From the cell containing the given text, extract its center point as (x, y) coordinate. 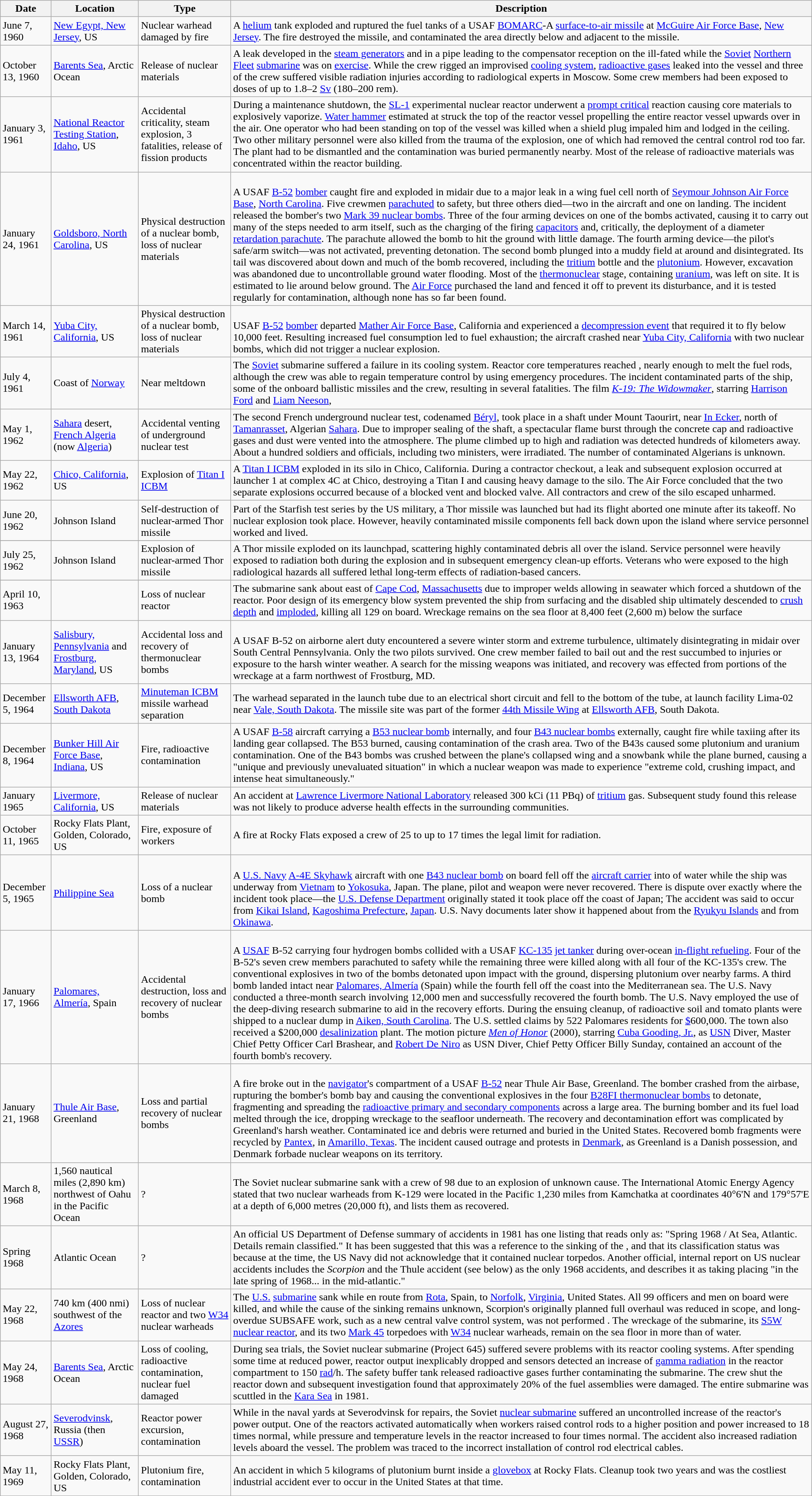
January 17, 1966 (26, 997)
740 km (400 nmi) southwest of the Azores (95, 1315)
Explosion of nuclear-armed Thor missile (185, 560)
Accidental criticality, steam explosion, 3 fatalities, release of fission products (185, 135)
Near meltdown (185, 383)
Reactor power excursion, contamination (185, 1430)
Palomares, Almería, Spain (95, 997)
Date (26, 9)
Minuteman ICBM missile warhead separation (185, 704)
1,560 nautical miles (2,890 km) northwest of Oahu in the Pacific Ocean (95, 1194)
January 3, 1961 (26, 135)
Self-destruction of nuclear-armed Thor missile (185, 520)
Nuclear warhead damaged by fire (185, 31)
Bunker Hill Air Force Base, Indiana, US (95, 755)
January 21, 1968 (26, 1113)
December 5, 1965 (26, 893)
A fire at Rocky Flats exposed a crew of 25 to up to 17 times the legal limit for radiation. (521, 835)
Location (95, 9)
December 8, 1964 (26, 755)
July 25, 1962 (26, 560)
July 4, 1961 (26, 383)
Accidental destruction, loss and recovery of nuclear bombs (185, 997)
October 13, 1960 (26, 71)
Salisbury, Pennsylvania and Frostburg, Maryland, US (95, 652)
Loss of nuclear reactor (185, 600)
May 1, 1962 (26, 435)
Accidental venting of underground nuclear test (185, 435)
April 10, 1963 (26, 600)
Livermore, California, US (95, 801)
Yuba City, California, US (95, 331)
January 13, 1964 (26, 652)
Philippine Sea (95, 893)
New Egypt, New Jersey, US (95, 31)
Type (185, 9)
March 14, 1961 (26, 331)
May 11, 1969 (26, 1476)
Explosion of Titan I ICBM (185, 480)
January 1965 (26, 801)
Sahara desert, French Algeria (now Algeria) (95, 435)
Accidental loss and recovery of thermonuclear bombs (185, 652)
Loss of nuclear reactor and two W34 nuclear warheads (185, 1315)
Atlantic Ocean (95, 1257)
December 5, 1964 (26, 704)
National Reactor Testing Station, Idaho, US (95, 135)
October 11, 1965 (26, 835)
Ellsworth AFB, South Dakota (95, 704)
June 7, 1960 (26, 31)
June 20, 1962 (26, 520)
May 22, 1962 (26, 480)
Goldsboro, North Carolina, US (95, 239)
Loss of a nuclear bomb (185, 893)
May 22, 1968 (26, 1315)
Description (521, 9)
Thule Air Base, Greenland (95, 1113)
Loss of cooling, radioactive contamination, nuclear fuel damaged (185, 1372)
January 24, 1961 (26, 239)
August 27, 1968 (26, 1430)
Plutonium fire, contamination (185, 1476)
May 24, 1968 (26, 1372)
Severodvinsk, Russia (then USSR) (95, 1430)
Coast of Norway (95, 383)
Loss and partial recovery of nuclear bombs (185, 1113)
Chico, California, US (95, 480)
Fire, exposure of workers (185, 835)
Spring 1968 (26, 1257)
Fire, radioactive contamination (185, 755)
March 8, 1968 (26, 1194)
